Find where the given text appears and provide that cell's center as [X, Y] coordinate. 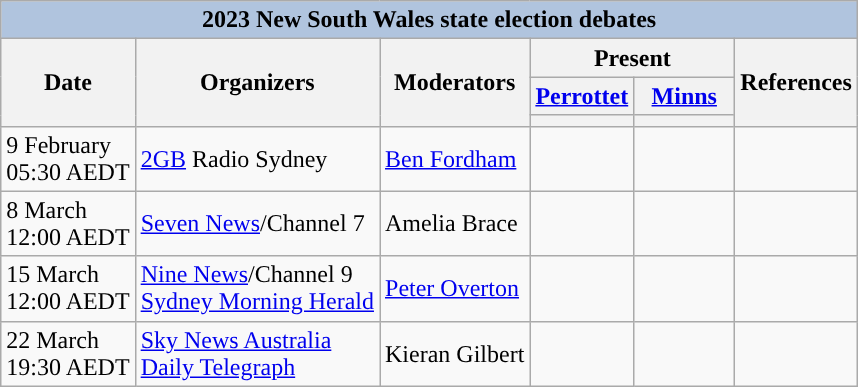
Present [632, 58]
Peter Overton [455, 288]
15 March12:00 AEDT [68, 288]
References [796, 82]
Organizers [257, 82]
22 March19:30 AEDT [68, 354]
Perrottet [582, 96]
Amelia Brace [455, 224]
Date [68, 82]
Nine News/Channel 9Sydney Morning Herald [257, 288]
Sky News AustraliaDaily Telegraph [257, 354]
Seven News/Channel 7 [257, 224]
Ben Fordham [455, 158]
Moderators [455, 82]
2GB Radio Sydney [257, 158]
8 March12:00 AEDT [68, 224]
9 February05:30 AEDT [68, 158]
2023 New South Wales state election debates [430, 20]
Minns [684, 96]
Kieran Gilbert [455, 354]
